Capture the cell that displays the provided text and extract its [X, Y] central coordinate. 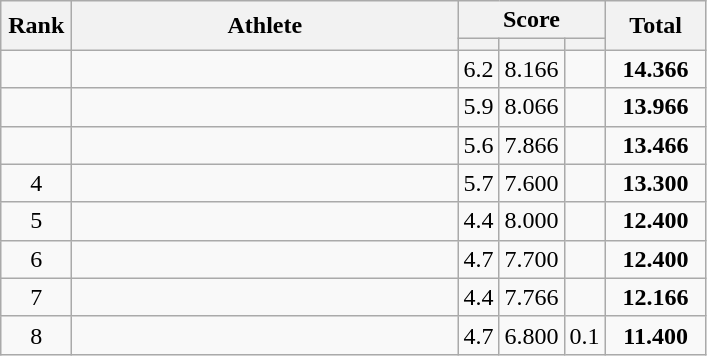
5.9 [478, 107]
7 [36, 297]
Rank [36, 26]
12.166 [656, 297]
7.700 [532, 259]
4 [36, 183]
5 [36, 221]
6 [36, 259]
Score [532, 20]
5.7 [478, 183]
8.000 [532, 221]
7.600 [532, 183]
5.6 [478, 145]
8.166 [532, 69]
7.766 [532, 297]
13.300 [656, 183]
13.466 [656, 145]
7.866 [532, 145]
13.966 [656, 107]
14.366 [656, 69]
0.1 [584, 335]
6.2 [478, 69]
11.400 [656, 335]
8 [36, 335]
Total [656, 26]
6.800 [532, 335]
Athlete [265, 26]
8.066 [532, 107]
